Identify which cell holds the provided text, then report its (X, Y) central coordinate. 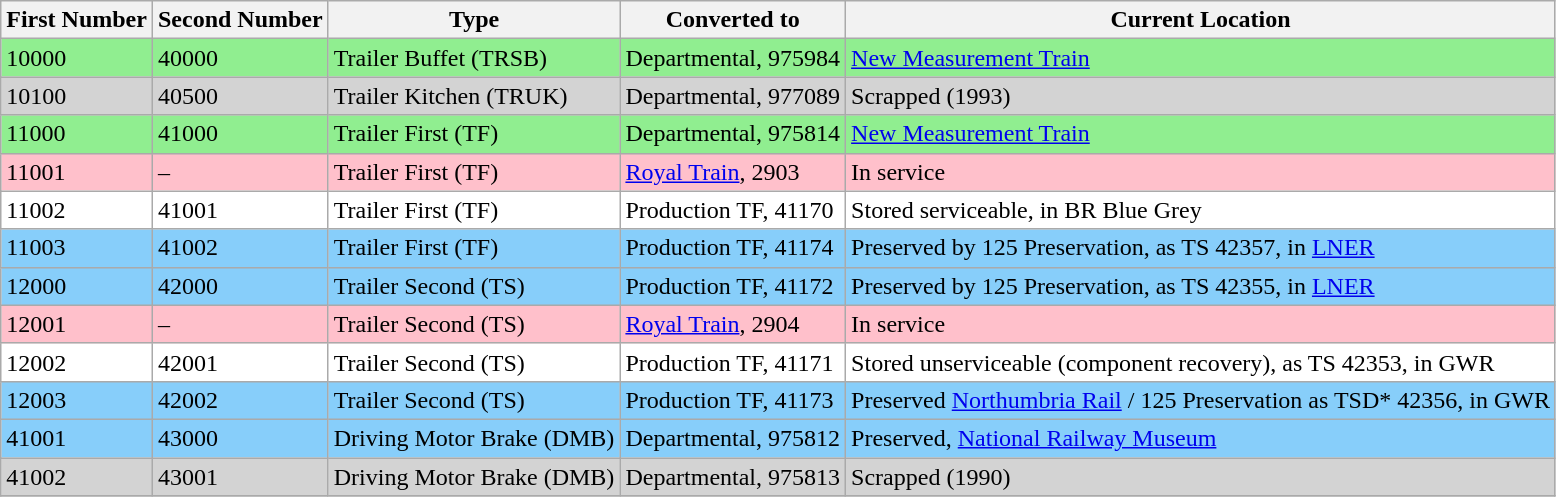
42000 (240, 286)
10100 (77, 96)
Departmental, 975812 (733, 438)
41000 (240, 134)
Preserved Northumbria Rail / 125 Preservation as TSD* 42356, in GWR (1201, 400)
Preserved by 125 Preservation, as TS 42355, in LNER (1201, 286)
11000 (77, 134)
11001 (77, 172)
10000 (77, 58)
43001 (240, 477)
Preserved, National Railway Museum (1201, 438)
12000 (77, 286)
11003 (77, 248)
Trailer Kitchen (TRUK) (474, 96)
Stored unserviceable (component recovery), as TS 42353, in GWR (1201, 362)
Trailer Buffet (TRSB) (474, 58)
40000 (240, 58)
Departmental, 977089 (733, 96)
Departmental, 975814 (733, 134)
12001 (77, 324)
Production TF, 41172 (733, 286)
Scrapped (1990) (1201, 477)
Royal Train, 2903 (733, 172)
Type (474, 20)
Second Number (240, 20)
12003 (77, 400)
First Number (77, 20)
Departmental, 975813 (733, 477)
11002 (77, 210)
Preserved by 125 Preservation, as TS 42357, in LNER (1201, 248)
12002 (77, 362)
Departmental, 975984 (733, 58)
Current Location (1201, 20)
43000 (240, 438)
Royal Train, 2904 (733, 324)
42002 (240, 400)
Converted to (733, 20)
Production TF, 41173 (733, 400)
Production TF, 41171 (733, 362)
40500 (240, 96)
Production TF, 41174 (733, 248)
42001 (240, 362)
Scrapped (1993) (1201, 96)
Stored serviceable, in BR Blue Grey (1201, 210)
Production TF, 41170 (733, 210)
